Return [X, Y] of the center of cell containing provided text 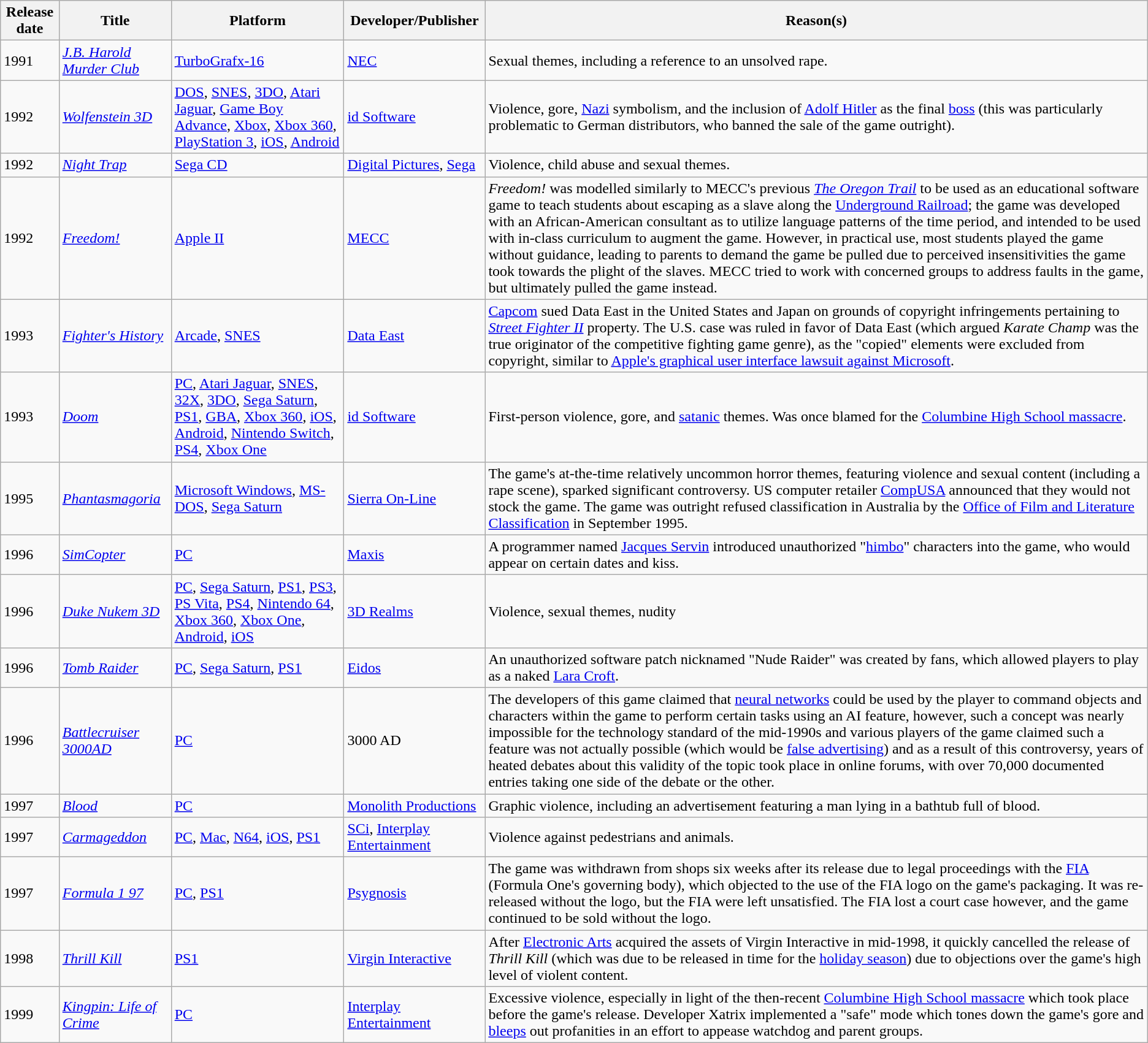
PC, Sega Saturn, PS1 [258, 667]
1995 [29, 498]
Platform [258, 21]
A programmer named Jacques Servin introduced unauthorized "himbo" characters into the game, who would appear on certain dates and kiss. [816, 554]
Violence, child abuse and sexual themes. [816, 165]
Sexual themes, including a reference to an unsolved rape. [816, 60]
MECC [415, 238]
1999 [29, 1015]
Tomb Raider [115, 667]
Night Trap [115, 165]
First-person violence, gore, and satanic themes. Was once blamed for the Columbine High School massacre. [816, 417]
Violence, sexual themes, nudity [816, 611]
An unauthorized software patch nicknamed "Nude Raider" was created by fans, which allowed players to play as a naked Lara Croft. [816, 667]
Battlecruiser 3000AD [115, 741]
Carmageddon [115, 838]
Phantasmagoria [115, 498]
Developer/Publisher [415, 21]
Microsoft Windows, MS-DOS, Sega Saturn [258, 498]
Eidos [415, 667]
3000 AD [415, 741]
Virgin Interactive [415, 958]
Kingpin: Life of Crime [115, 1015]
Arcade, SNES [258, 336]
Freedom! [115, 238]
Violence against pedestrians and animals. [816, 838]
Duke Nukem 3D [115, 611]
Interplay Entertainment [415, 1015]
PC, Atari Jaguar, SNES, 32X, 3DO, Sega Saturn, PS1, GBA, Xbox 360, iOS, Android, Nintendo Switch, PS4, Xbox One [258, 417]
1991 [29, 60]
Release date [29, 21]
Fighter's History [115, 336]
TurboGrafx-16 [258, 60]
NEC [415, 60]
Apple II [258, 238]
SCi, Interplay Entertainment [415, 838]
Blood [115, 805]
Data East [415, 336]
PC, Sega Saturn, PS1, PS3, PS Vita, PS4, Nintendo 64, Xbox 360, Xbox One, Android, iOS [258, 611]
Digital Pictures, Sega [415, 165]
Thrill Kill [115, 958]
1998 [29, 958]
Sierra On-Line [415, 498]
PS1 [258, 958]
Monolith Productions [415, 805]
Reason(s) [816, 21]
PC, Mac, N64, iOS, PS1 [258, 838]
Formula 1 97 [115, 894]
Wolfenstein 3D [115, 117]
J.B. Harold Murder Club [115, 60]
Maxis [415, 554]
Graphic violence, including an advertisement featuring a man lying in a bathtub full of blood. [816, 805]
SimCopter [115, 554]
DOS, SNES, 3DO, Atari Jaguar, Game Boy Advance, Xbox, Xbox 360, PlayStation 3, iOS, Android [258, 117]
PC, PS1 [258, 894]
Doom [115, 417]
Title [115, 21]
3D Realms [415, 611]
Sega CD [258, 165]
Psygnosis [415, 894]
